Determine the [x, y] coordinate at the center of the cell enclosing the given text.  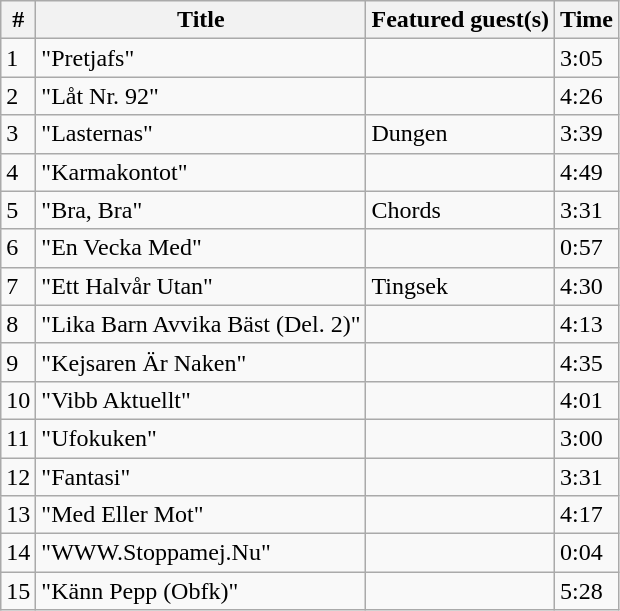
Chords [460, 210]
Time [587, 20]
Dungen [460, 134]
Title [201, 20]
4:30 [587, 286]
"En Vecka Med" [201, 248]
0:04 [587, 553]
"Med Eller Mot" [201, 515]
"Känn Pepp (Obfk)" [201, 591]
"WWW.Stoppamej.Nu" [201, 553]
15 [18, 591]
14 [18, 553]
Featured guest(s) [460, 20]
3 [18, 134]
4:13 [587, 324]
"Vibb Aktuellt" [201, 400]
11 [18, 438]
8 [18, 324]
6 [18, 248]
"Fantasi" [201, 477]
4 [18, 172]
Tingsek [460, 286]
4:49 [587, 172]
5 [18, 210]
# [18, 20]
7 [18, 286]
"Lasternas" [201, 134]
0:57 [587, 248]
4:26 [587, 96]
"Lika Barn Avvika Bäst (Del. 2)" [201, 324]
5:28 [587, 591]
3:00 [587, 438]
"Karmakontot" [201, 172]
1 [18, 58]
"Bra, Bra" [201, 210]
13 [18, 515]
"Kejsaren Är Naken" [201, 362]
2 [18, 96]
3:39 [587, 134]
4:01 [587, 400]
12 [18, 477]
"Låt Nr. 92" [201, 96]
"Ett Halvår Utan" [201, 286]
"Ufokuken" [201, 438]
9 [18, 362]
4:17 [587, 515]
"Pretjafs" [201, 58]
4:35 [587, 362]
3:05 [587, 58]
10 [18, 400]
